For the text-containing cell, return its midpoint in (x, y) coordinate format. 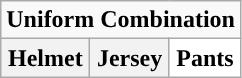
Uniform Combination (121, 20)
Helmet (46, 58)
Jersey (130, 58)
Pants (204, 58)
